Extract the (x, y) coordinate from the center of the cell holding the provided text.  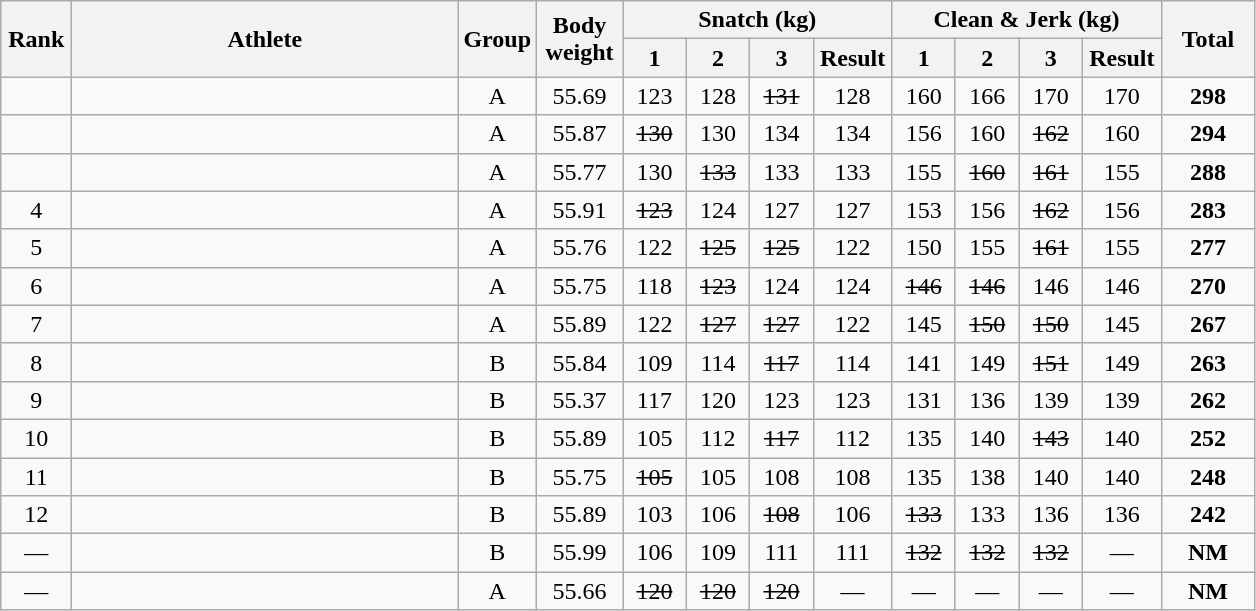
55.37 (580, 400)
55.66 (580, 591)
262 (1208, 400)
166 (987, 96)
138 (987, 477)
55.69 (580, 96)
118 (655, 286)
Rank (36, 39)
270 (1208, 286)
Clean & Jerk (kg) (1026, 20)
6 (36, 286)
252 (1208, 438)
283 (1208, 210)
4 (36, 210)
151 (1051, 362)
8 (36, 362)
288 (1208, 172)
153 (924, 210)
11 (36, 477)
Total (1208, 39)
277 (1208, 248)
Snatch (kg) (758, 20)
294 (1208, 134)
Group (498, 39)
55.76 (580, 248)
103 (655, 515)
Body weight (580, 39)
263 (1208, 362)
9 (36, 400)
298 (1208, 96)
143 (1051, 438)
55.99 (580, 553)
5 (36, 248)
55.87 (580, 134)
141 (924, 362)
267 (1208, 324)
10 (36, 438)
7 (36, 324)
Athlete (265, 39)
55.91 (580, 210)
55.77 (580, 172)
248 (1208, 477)
55.84 (580, 362)
12 (36, 515)
242 (1208, 515)
